Locate the cell with the specified text and output its (X, Y) center coordinate. 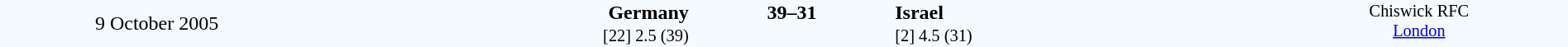
9 October 2005 (157, 23)
[22] 2.5 (39) (501, 36)
Chiswick RFCLondon (1419, 23)
39–31 (791, 12)
Israel (1082, 12)
Germany (501, 12)
[2] 4.5 (31) (1082, 36)
